For the text-containing cell, return its midpoint in (X, Y) coordinate format. 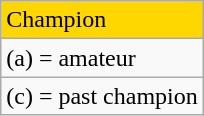
(a) = amateur (102, 58)
(c) = past champion (102, 96)
Champion (102, 20)
